Detect which cell encompasses the target text, then output its [X, Y] center coordinate. 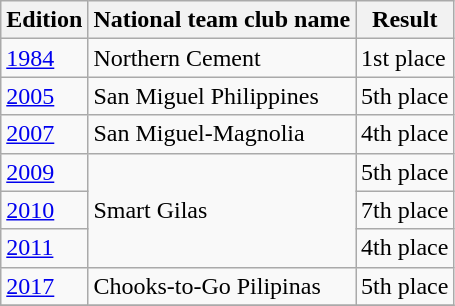
National team club name [222, 20]
2010 [44, 210]
Chooks-to-Go Pilipinas [222, 286]
1984 [44, 58]
7th place [405, 210]
Northern Cement [222, 58]
1st place [405, 58]
2005 [44, 96]
2011 [44, 248]
Edition [44, 20]
2007 [44, 134]
2017 [44, 286]
Result [405, 20]
2009 [44, 172]
San Miguel-Magnolia [222, 134]
Smart Gilas [222, 210]
San Miguel Philippines [222, 96]
